Output the (x, y) coordinate of the center of the cell containing the given text.  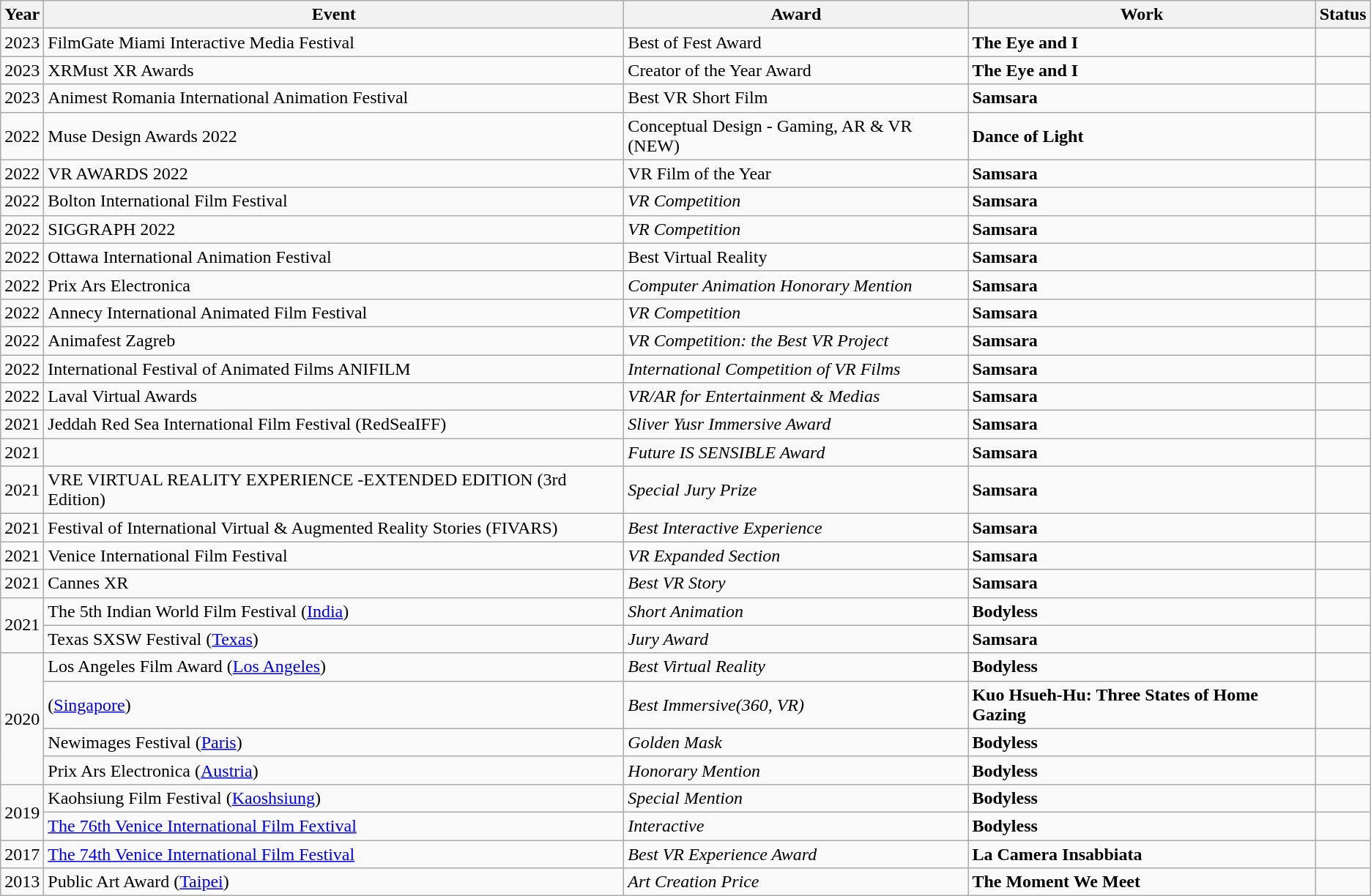
2020 (22, 719)
Short Animation (796, 611)
Event (334, 15)
Animest Romania International Animation Festival (334, 98)
Public Art Award (Taipei) (334, 882)
Art Creation Price (796, 882)
Status (1343, 15)
Best VR Story (796, 583)
Texas SXSW Festival (Texas) (334, 639)
Future IS SENSIBLE Award (796, 452)
Work (1142, 15)
Festival of International Virtual & Augmented Reality Stories (FIVARS) (334, 528)
Golden Mask (796, 742)
Year (22, 15)
Computer Animation Honorary Mention (796, 285)
International Competition of VR Films (796, 368)
2019 (22, 812)
Interactive (796, 826)
The 76th Venice International Film Fextival (334, 826)
Los Angeles Film Award (Los Angeles) (334, 667)
Best VR Short Film (796, 98)
Best of Fest Award (796, 42)
(Singapore) (334, 704)
Conceptual Design - Gaming, AR & VR (NEW) (796, 136)
The 74th Venice International Film Festival (334, 854)
2017 (22, 854)
2013 (22, 882)
Annecy International Animated Film Festival (334, 313)
The Moment We Meet (1142, 882)
Newimages Festival (Paris) (334, 742)
International Festival of Animated Films ANIFILM (334, 368)
VRE VIRTUAL REALITY EXPERIENCE -EXTENDED EDITION (3rd Edition) (334, 490)
Jeddah Red Sea International Film Festival (RedSeaIFF) (334, 425)
Ottawa International Animation Festival (334, 257)
Jury Award (796, 639)
VR/AR for Entertainment & Medias (796, 397)
SIGGRAPH 2022 (334, 229)
Laval Virtual Awards (334, 397)
Kaohsiung Film Festival (Kaoshsiung) (334, 798)
VR AWARDS 2022 (334, 173)
Cannes XR (334, 583)
VR Expanded Section (796, 556)
Muse Design Awards 2022 (334, 136)
Sliver Yusr Immersive Award (796, 425)
La Camera Insabbiata (1142, 854)
XRMust XR Awards (334, 70)
Award (796, 15)
Kuo Hsueh-Hu: Three States of Home Gazing (1142, 704)
Special Jury Prize (796, 490)
Animafest Zagreb (334, 340)
Special Mention (796, 798)
Best Immersive(360, VR) (796, 704)
Best Interactive Experience (796, 528)
Honorary Mention (796, 770)
Best VR Experience Award (796, 854)
Dance of Light (1142, 136)
VR Film of the Year (796, 173)
FilmGate Miami Interactive Media Festival (334, 42)
Creator of the Year Award (796, 70)
Bolton International Film Festival (334, 201)
VR Competition: the Best VR Project (796, 340)
Prix Ars Electronica (334, 285)
Venice International Film Festival (334, 556)
Prix Ars Electronica (Austria) (334, 770)
The 5th Indian World Film Festival (India) (334, 611)
